Return the (X, Y) coordinate for the center point of the cell that contains the specified text.  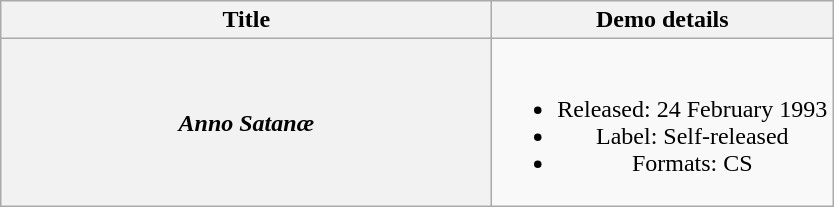
Anno Satanæ (246, 122)
Released: 24 February 1993Label: Self-releasedFormats: CS (662, 122)
Title (246, 20)
Demo details (662, 20)
